Extract the (x, y) coordinate from the center of the cell holding the provided text.  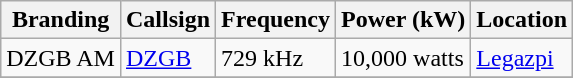
Callsign (168, 20)
Power (kW) (404, 20)
Location (522, 20)
DZGB AM (61, 58)
729 kHz (276, 58)
Branding (61, 20)
Frequency (276, 20)
DZGB (168, 58)
10,000 watts (404, 58)
Legazpi (522, 58)
